Pinpoint the cell where the given text exists, returning its (x, y) midpoint coordinate. 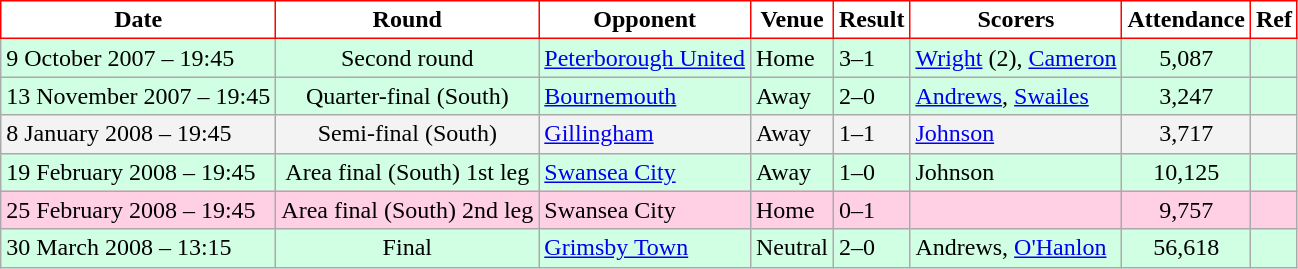
Result (872, 20)
Peterborough United (645, 58)
13 November 2007 – 19:45 (138, 96)
Round (408, 20)
9 October 2007 – 19:45 (138, 58)
Andrews, O'Hanlon (1016, 248)
3,717 (1186, 134)
Semi-final (South) (408, 134)
9,757 (1186, 210)
Wright (2), Cameron (1016, 58)
Gillingham (645, 134)
3–1 (872, 58)
19 February 2008 – 19:45 (138, 172)
Date (138, 20)
Second round (408, 58)
Quarter-final (South) (408, 96)
Ref (1274, 20)
25 February 2008 – 19:45 (138, 210)
10,125 (1186, 172)
0–1 (872, 210)
Bournemouth (645, 96)
Venue (792, 20)
Final (408, 248)
8 January 2008 – 19:45 (138, 134)
30 March 2008 – 13:15 (138, 248)
Scorers (1016, 20)
3,247 (1186, 96)
56,618 (1186, 248)
Area final (South) 1st leg (408, 172)
Area final (South) 2nd leg (408, 210)
Opponent (645, 20)
5,087 (1186, 58)
Grimsby Town (645, 248)
Andrews, Swailes (1016, 96)
Attendance (1186, 20)
Neutral (792, 248)
1–0 (872, 172)
1–1 (872, 134)
